Scan for the cell matching the given text and deliver its (X, Y) coordinate at center. 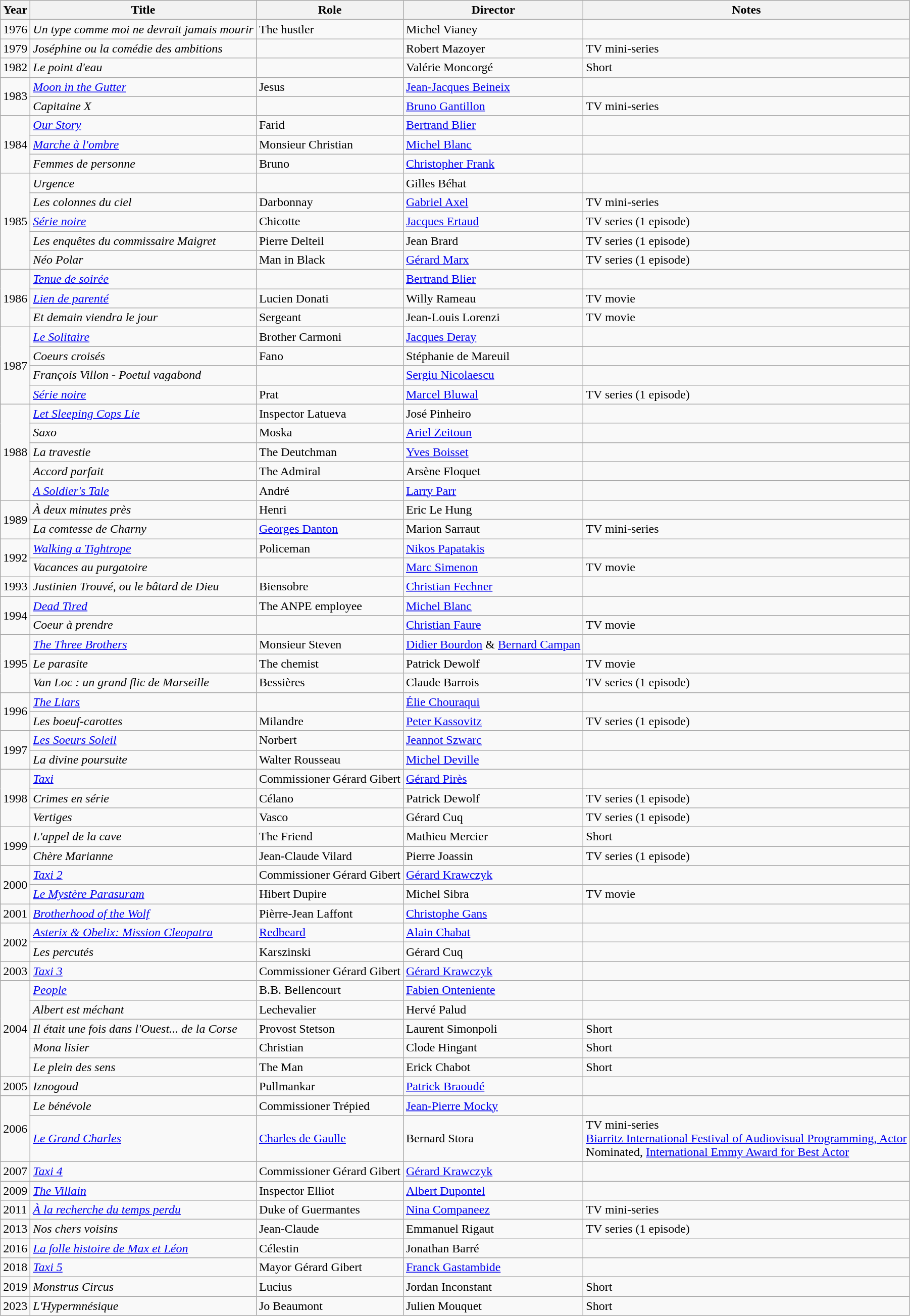
Christian Faure (493, 625)
Jean-Louis Lorenzi (493, 318)
La divine poursuite (143, 760)
Jacques Ertaud (493, 221)
1992 (15, 558)
2019 (15, 1287)
Alain Chabat (493, 933)
The Three Brothers (143, 644)
Monsieur Steven (329, 644)
The Liars (143, 702)
Redbeard (329, 933)
Jeannot Szwarc (493, 740)
La folle histoire de Max et Léon (143, 1248)
1989 (15, 519)
Christopher Frank (493, 164)
Inspector Latueva (329, 414)
1984 (15, 144)
À la recherche du temps perdu (143, 1210)
2005 (15, 1086)
Nikos Papatakis (493, 548)
Charles de Gaulle (329, 1138)
Valérie Moncorgé (493, 68)
Norbert (329, 740)
Prat (329, 394)
Moska (329, 433)
Marc Simenon (493, 568)
Célestin (329, 1248)
2007 (15, 1171)
Le plein des sens (143, 1067)
Farid (329, 125)
Bernard Stora (493, 1138)
Iznogoud (143, 1086)
Vertiges (143, 817)
Biensobre (329, 587)
1999 (15, 846)
Michel Deville (493, 760)
André (329, 490)
2013 (15, 1229)
Néo Polar (143, 260)
Christian (329, 1048)
Sergeant (329, 318)
Let Sleeping Cops Lie (143, 414)
Clode Hingant (493, 1048)
Bessières (329, 683)
1988 (15, 452)
Jesus (329, 87)
Le Mystère Parasuram (143, 894)
Jean-Jacques Beineix (493, 87)
L'appel de la cave (143, 836)
Capitaine X (143, 106)
TV mini-seriesBiarritz International Festival of Audiovisual Programming, ActorNominated, International Emmy Award for Best Actor (746, 1138)
1986 (15, 298)
Pièrre-Jean Laffont (329, 914)
1987 (15, 366)
1996 (15, 712)
The Admiral (329, 471)
2016 (15, 1248)
Accord parfait (143, 471)
Lien de parenté (143, 298)
Célano (329, 798)
Les Soeurs Soleil (143, 740)
Albert Dupontel (493, 1190)
La travestie (143, 452)
Christophe Gans (493, 914)
1976 (15, 29)
L'Hypermnésique (143, 1306)
Stéphanie de Mareuil (493, 356)
Asterix & Obelix: Mission Cleopatra (143, 933)
Didier Bourdon & Bernard Campan (493, 644)
Gabriel Axel (493, 202)
2001 (15, 914)
La comtesse de Charny (143, 529)
Monstrus Circus (143, 1287)
2009 (15, 1190)
The Friend (329, 836)
Milandre (329, 721)
Michel Vianey (493, 29)
Lucius (329, 1287)
Coeur à prendre (143, 625)
Hervé Palud (493, 1009)
People (143, 990)
Mathieu Mercier (493, 836)
Eric Le Hung (493, 510)
Robert Mazoyer (493, 48)
Nos chers voisins (143, 1229)
Jacques Deray (493, 337)
Ariel Zeitoun (493, 433)
Bruno Gantillon (493, 106)
1995 (15, 664)
1983 (15, 96)
Man in Black (329, 260)
Saxo (143, 433)
Le point d'eau (143, 68)
The Man (329, 1067)
Lucien Donati (329, 298)
1994 (15, 616)
Pierre Delteil (329, 241)
1982 (15, 68)
Marcel Bluwal (493, 394)
Gérard Marx (493, 260)
The hustler (329, 29)
1998 (15, 798)
Title (143, 10)
Fabien Onteniente (493, 990)
Brotherhood of the Wolf (143, 914)
Peter Kassovitz (493, 721)
Un type comme moi ne devrait jamais mourir (143, 29)
Dead Tired (143, 606)
1979 (15, 48)
Patrick Braoudé (493, 1086)
Emmanuel Rigaut (493, 1229)
Henri (329, 510)
Franck Gastambide (493, 1268)
2018 (15, 1268)
Gilles Béhat (493, 183)
2006 (15, 1129)
A Soldier's Tale (143, 490)
Vasco (329, 817)
The Deutchman (329, 452)
Nina Companeez (493, 1210)
Les boeuf-carottes (143, 721)
Lechevalier (329, 1009)
Tenue de soirée (143, 279)
Pullmankar (329, 1086)
Duke of Guermantes (329, 1210)
Julien Mouquet (493, 1306)
The chemist (329, 664)
1993 (15, 587)
Taxi 4 (143, 1171)
2011 (15, 1210)
Role (329, 10)
Jordan Inconstant (493, 1287)
Crimes en série (143, 798)
Director (493, 10)
The ANPE employee (329, 606)
Jonathan Barré (493, 1248)
Marion Sarraut (493, 529)
Élie Chouraqui (493, 702)
Fano (329, 356)
Jo Beaumont (329, 1306)
Les colonnes du ciel (143, 202)
Jean-Claude Vilard (329, 856)
Urgence (143, 183)
Yves Boisset (493, 452)
Hibert Dupire (329, 894)
Arsène Floquet (493, 471)
Michel Sibra (493, 894)
À deux minutes près (143, 510)
1997 (15, 750)
2004 (15, 1029)
Taxi 2 (143, 875)
Il était une fois dans l'Ouest... de la Corse (143, 1029)
Joséphine ou la comédie des ambitions (143, 48)
Taxi 3 (143, 971)
Le Grand Charles (143, 1138)
Commissioner Trépied (329, 1105)
Albert est méchant (143, 1009)
Jean Brard (493, 241)
Willy Rameau (493, 298)
Laurent Simonpoli (493, 1029)
Brother Carmoni (329, 337)
Marche à l'ombre (143, 144)
1985 (15, 221)
Vacances au purgatoire (143, 568)
Justinien Trouvé, ou le bâtard de Dieu (143, 587)
Chère Marianne (143, 856)
Darbonnay (329, 202)
Coeurs croisés (143, 356)
Taxi (143, 779)
Sergiu Nicolaescu (493, 375)
B.B. Bellencourt (329, 990)
Mayor Gérard Gibert (329, 1268)
Erick Chabot (493, 1067)
Chicotte (329, 221)
Gérard Pirès (493, 779)
José Pinheiro (493, 414)
Les enquêtes du commissaire Maigret (143, 241)
Our Story (143, 125)
Pierre Joassin (493, 856)
Inspector Elliot (329, 1190)
2002 (15, 942)
Moon in the Gutter (143, 87)
Christian Fechner (493, 587)
Georges Danton (329, 529)
François Villon - Poetul vagabond (143, 375)
Taxi 5 (143, 1268)
Notes (746, 10)
Femmes de personne (143, 164)
Provost Stetson (329, 1029)
Le Solitaire (143, 337)
Le parasite (143, 664)
Monsieur Christian (329, 144)
Year (15, 10)
Mona lisier (143, 1048)
Les percutés (143, 952)
2023 (15, 1306)
Karszinski (329, 952)
2003 (15, 971)
Bruno (329, 164)
Policeman (329, 548)
Et demain viendra le jour (143, 318)
Larry Parr (493, 490)
Walter Rousseau (329, 760)
Le bénévole (143, 1105)
The Villain (143, 1190)
Jean-Pierre Mocky (493, 1105)
Walking a Tightrope (143, 548)
2000 (15, 885)
Jean-Claude (329, 1229)
Claude Barrois (493, 683)
Van Loc : un grand flic de Marseille (143, 683)
